Extract the (x, y) coordinate from the center of the cell holding the provided text.  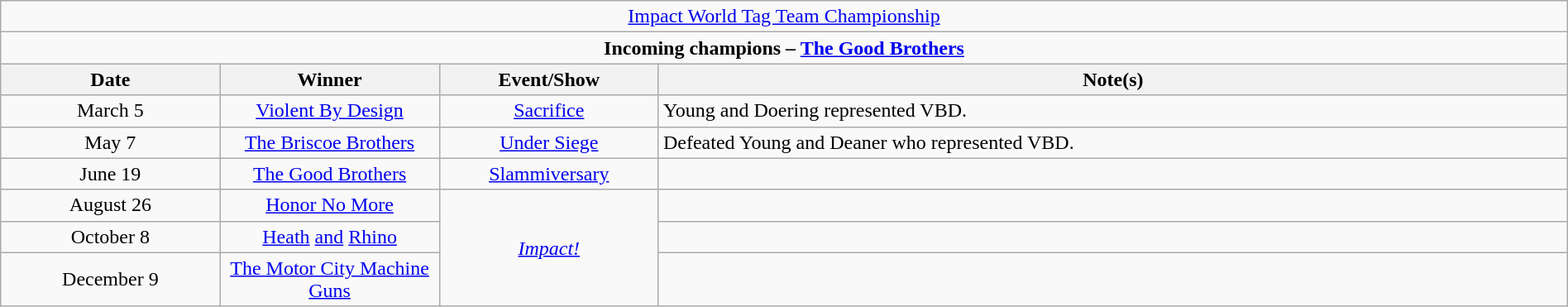
December 9 (111, 280)
Sacrifice (549, 111)
March 5 (111, 111)
Young and Doering represented VBD. (1113, 111)
Impact World Tag Team Championship (784, 17)
Defeated Young and Deaner who represented VBD. (1113, 142)
October 8 (111, 237)
The Good Brothers (329, 174)
June 19 (111, 174)
August 26 (111, 205)
The Briscoe Brothers (329, 142)
Date (111, 79)
Impact! (549, 248)
The Motor City Machine Guns (329, 280)
Under Siege (549, 142)
Event/Show (549, 79)
Note(s) (1113, 79)
Incoming champions – The Good Brothers (784, 48)
Winner (329, 79)
Honor No More (329, 205)
Heath and Rhino (329, 237)
Slammiversary (549, 174)
Violent By Design (329, 111)
May 7 (111, 142)
